Identify which cell holds the provided text, then report its [x, y] central coordinate. 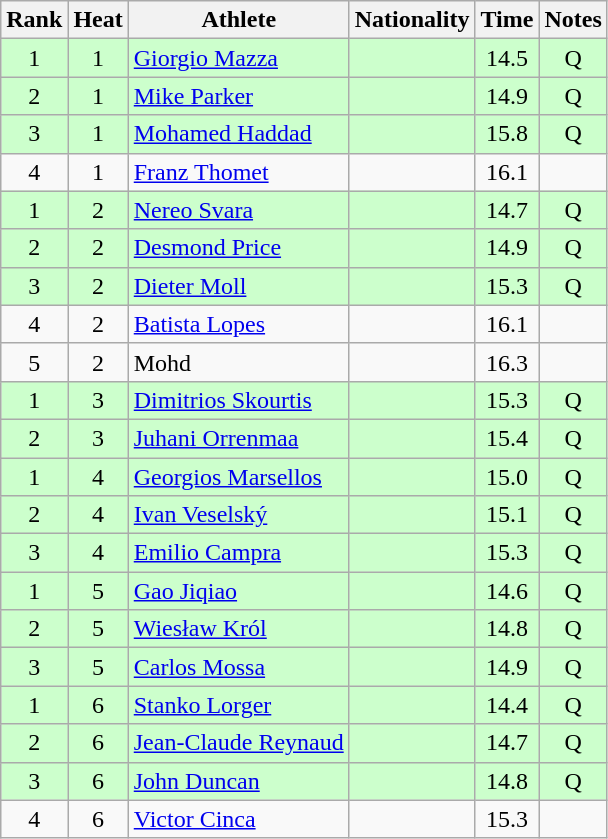
Stanko Lorger [238, 705]
16.3 [507, 362]
Mohamed Haddad [238, 134]
14.6 [507, 591]
14.5 [507, 58]
Athlete [238, 20]
15.0 [507, 477]
Victor Cinca [238, 819]
Jean-Claude Reynaud [238, 743]
Emilio Campra [238, 553]
Ivan Veselský [238, 515]
Carlos Mossa [238, 667]
Mohd [238, 362]
Giorgio Mazza [238, 58]
Mike Parker [238, 96]
15.8 [507, 134]
15.1 [507, 515]
Batista Lopes [238, 324]
Rank [34, 20]
Dimitrios Skourtis [238, 400]
Heat [98, 20]
Franz Thomet [238, 172]
Notes [573, 20]
Nationality [412, 20]
Wiesław Król [238, 629]
14.4 [507, 705]
Nereo Svara [238, 210]
Georgios Marsellos [238, 477]
15.4 [507, 438]
Desmond Price [238, 248]
Juhani Orrenmaa [238, 438]
Gao Jiqiao [238, 591]
Time [507, 20]
Dieter Moll [238, 286]
John Duncan [238, 781]
